Pinpoint the cell where the given text exists, returning its (x, y) midpoint coordinate. 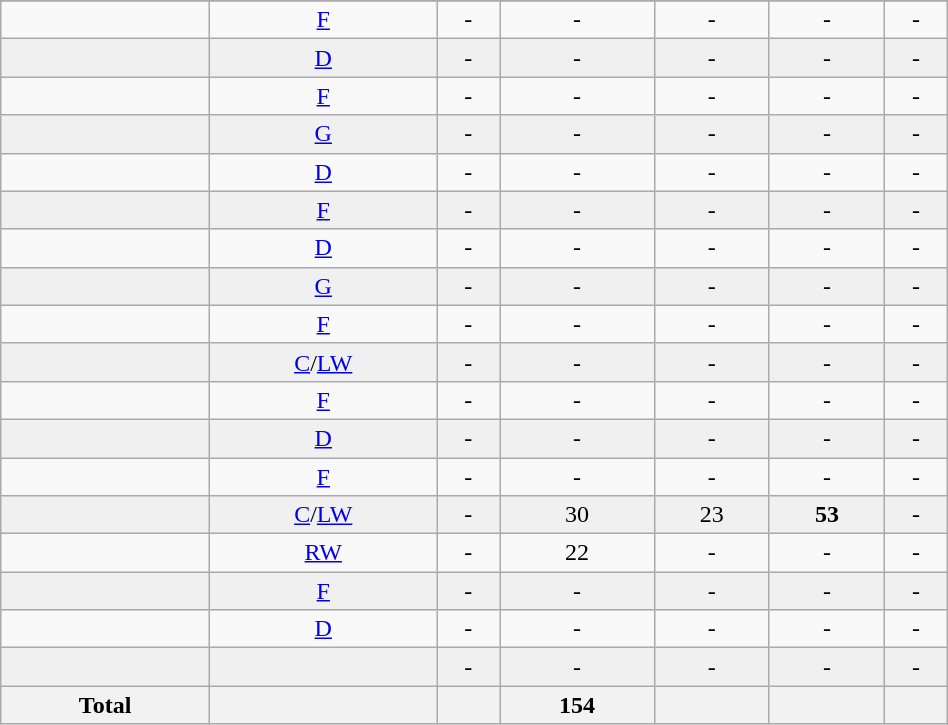
30 (578, 515)
Total (106, 705)
53 (826, 515)
23 (712, 515)
22 (578, 553)
154 (578, 705)
RW (323, 553)
